Detect which cell encompasses the target text, then output its [X, Y] center coordinate. 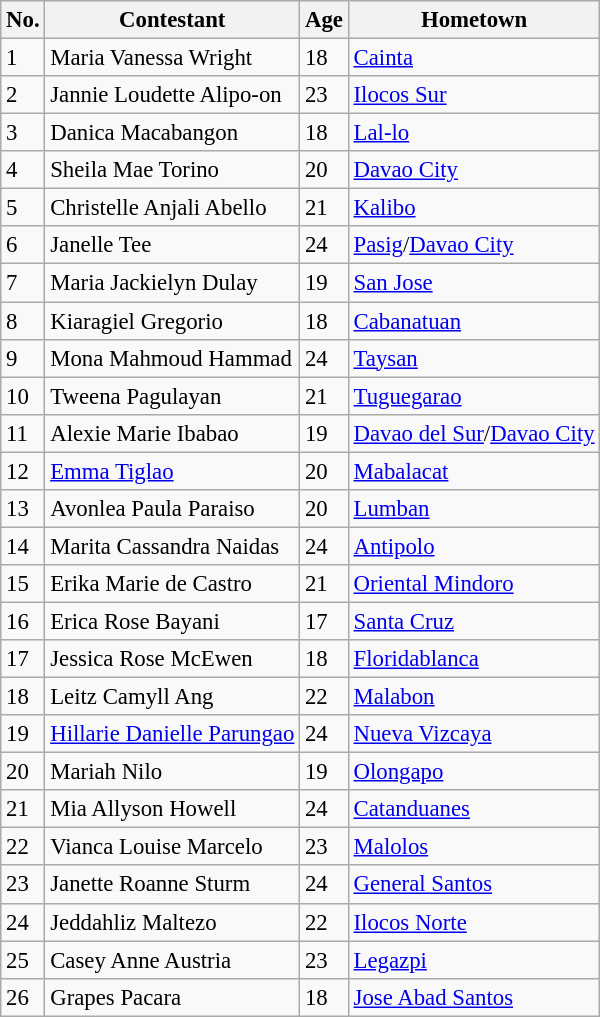
Hillarie Danielle Parungao [172, 734]
10 [23, 396]
15 [23, 584]
Floridablanca [474, 659]
Maria Vanessa Wright [172, 58]
Contestant [172, 20]
Sheila Mae Torino [172, 170]
Age [324, 20]
Lumban [474, 509]
Mia Allyson Howell [172, 809]
Vianca Louise Marcelo [172, 847]
7 [23, 283]
Davao City [474, 170]
Ilocos Sur [474, 95]
Janette Roanne Sturm [172, 885]
General Santos [474, 885]
Avonlea Paula Paraiso [172, 509]
Emma Tiglao [172, 471]
Casey Anne Austria [172, 960]
No. [23, 20]
Erica Rose Bayani [172, 621]
14 [23, 546]
Mabalacat [474, 471]
Christelle Anjali Abello [172, 208]
Grapes Pacara [172, 997]
3 [23, 133]
Mona Mahmoud Hammad [172, 358]
11 [23, 433]
26 [23, 997]
Tweena Pagulayan [172, 396]
Tuguegarao [474, 396]
Oriental Mindoro [474, 584]
Antipolo [474, 546]
25 [23, 960]
Nueva Vizcaya [474, 734]
Santa Cruz [474, 621]
1 [23, 58]
Hometown [474, 20]
Jannie Loudette Alipo-on [172, 95]
Jeddahliz Maltezo [172, 922]
4 [23, 170]
Lal-lo [474, 133]
Davao del Sur/Davao City [474, 433]
Pasig/Davao City [474, 245]
Janelle Tee [172, 245]
Olongapo [474, 772]
Cainta [474, 58]
2 [23, 95]
Malolos [474, 847]
Malabon [474, 697]
Kalibo [474, 208]
Jessica Rose McEwen [172, 659]
Mariah Nilo [172, 772]
9 [23, 358]
Ilocos Norte [474, 922]
16 [23, 621]
Danica Macabangon [172, 133]
Kiaragiel Gregorio [172, 321]
Marita Cassandra Naidas [172, 546]
Cabanatuan [474, 321]
Jose Abad Santos [474, 997]
Erika Marie de Castro [172, 584]
Leitz Camyll Ang [172, 697]
Catanduanes [474, 809]
Taysan [474, 358]
12 [23, 471]
13 [23, 509]
6 [23, 245]
Maria Jackielyn Dulay [172, 283]
Alexie Marie Ibabao [172, 433]
San Jose [474, 283]
5 [23, 208]
8 [23, 321]
Legazpi [474, 960]
